Locate the cell with the specified text and output its [X, Y] center coordinate. 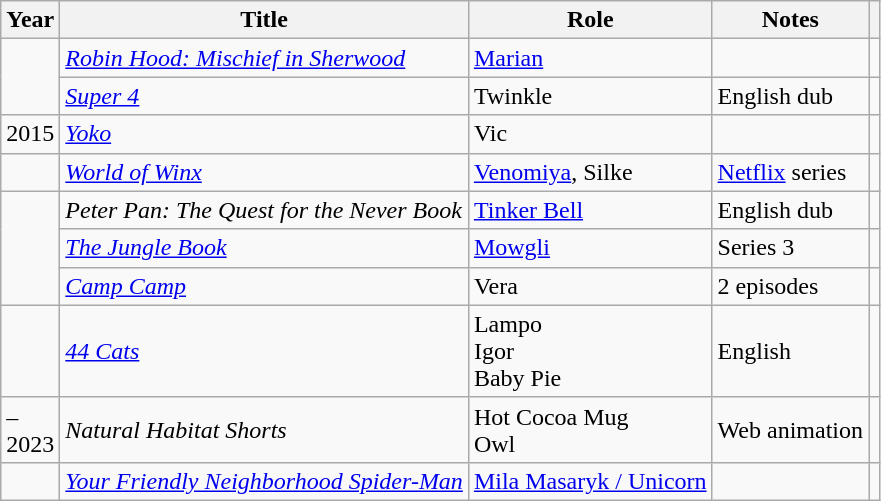
Robin Hood: Mischief in Sherwood [264, 58]
Vic [590, 134]
Your Friendly Neighborhood Spider-Man [264, 481]
Mowgli [590, 248]
Lampo Igor Baby Pie [590, 351]
Notes [790, 20]
Role [590, 20]
Tinker Bell [590, 210]
2 episodes [790, 286]
Peter Pan: The Quest for the Never Book [264, 210]
World of Winx [264, 172]
English [790, 351]
Title [264, 20]
Marian [590, 58]
The Jungle Book [264, 248]
Camp Camp [264, 286]
Natural Habitat Shorts [264, 430]
44 Cats [264, 351]
Yoko [264, 134]
Twinkle [590, 96]
Series 3 [790, 248]
Vera [590, 286]
Venomiya, Silke [590, 172]
Netflix series [790, 172]
Web animation [790, 430]
Super 4 [264, 96]
Hot Cocoa Mug Owl [590, 430]
2015 [30, 134]
–2023 [30, 430]
Mila Masaryk / Unicorn [590, 481]
Year [30, 20]
